Search for the cell housing the specified text and yield its (x, y) center coordinate. 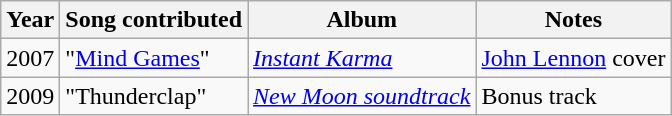
2007 (30, 58)
"Mind Games" (154, 58)
Instant Karma (362, 58)
Album (362, 20)
Notes (574, 20)
Bonus track (574, 96)
"Thunderclap" (154, 96)
Year (30, 20)
2009 (30, 96)
Song contributed (154, 20)
New Moon soundtrack (362, 96)
John Lennon cover (574, 58)
